Extract the [X, Y] coordinate from the center of the cell holding the provided text.  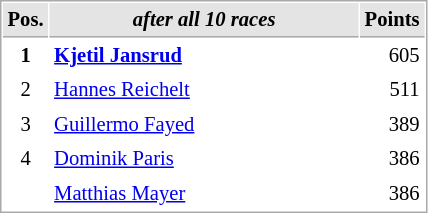
3 [26, 124]
Hannes Reichelt [204, 90]
1 [26, 56]
2 [26, 90]
Guillermo Fayed [204, 124]
Dominik Paris [204, 158]
Points [392, 20]
389 [392, 124]
605 [392, 56]
Pos. [26, 20]
Matthias Mayer [204, 194]
4 [26, 158]
511 [392, 90]
after all 10 races [204, 20]
Kjetil Jansrud [204, 56]
